Search for the cell housing the specified text and yield its [X, Y] center coordinate. 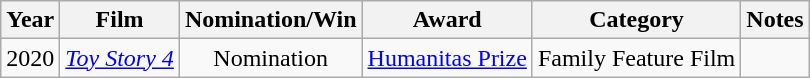
Year [30, 20]
2020 [30, 58]
Category [636, 20]
Notes [775, 20]
Toy Story 4 [120, 58]
Award [447, 20]
Humanitas Prize [447, 58]
Nomination [270, 58]
Film [120, 20]
Family Feature Film [636, 58]
Nomination/Win [270, 20]
